Return (X, Y) of the center of cell containing provided text 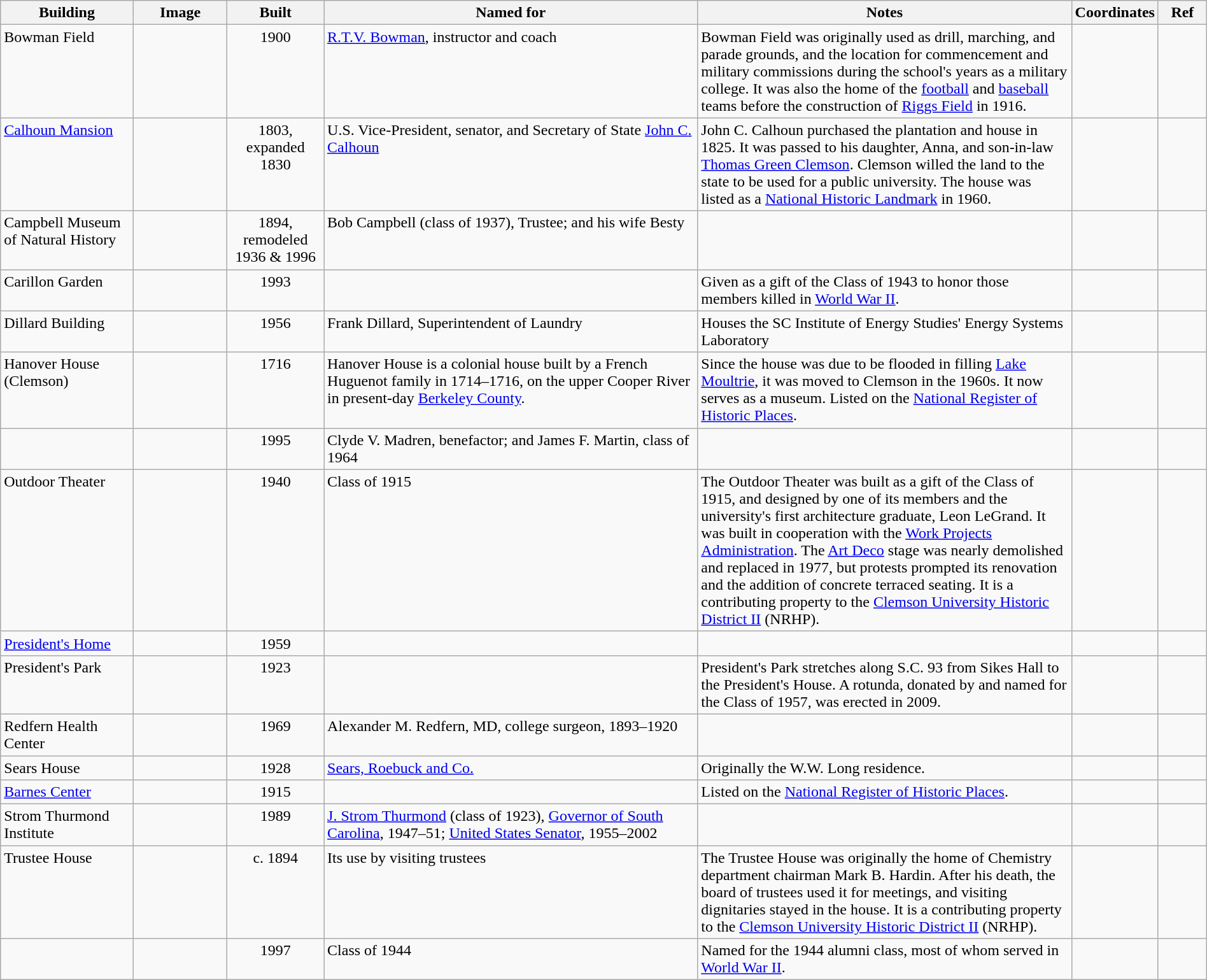
Sears, Roebuck and Co. (511, 767)
Originally the W.W. Long residence. (885, 767)
Named for (511, 13)
R.T.V. Bowman, instructor and coach (511, 71)
Clyde V. Madren, benefactor; and James F. Martin, class of 1964 (511, 448)
Class of 1944 (511, 959)
Outdoor Theater (67, 550)
1716 (276, 390)
c. 1894 (276, 892)
Campbell Museum of Natural History (67, 240)
Hanover House is a colonial house built by a French Huguenot family in 1714–1716, on the upper Cooper River in present-day Berkeley County. (511, 390)
Hanover House (Clemson) (67, 390)
1989 (276, 825)
1928 (276, 767)
1940 (276, 550)
1997 (276, 959)
President's Park (67, 685)
1959 (276, 643)
Class of 1915 (511, 550)
1915 (276, 792)
Barnes Center (67, 792)
Redfern Health Center (67, 735)
1923 (276, 685)
Bowman Field (67, 71)
Calhoun Mansion (67, 164)
J. Strom Thurmond (class of 1923), Governor of South Carolina, 1947–51; United States Senator, 1955–2002 (511, 825)
1993 (276, 290)
Listed on the National Register of Historic Places. (885, 792)
Sears House (67, 767)
Ref (1182, 13)
Coordinates (1115, 13)
Named for the 1944 alumni class, most of whom served in World War II. (885, 959)
1803, expanded 1830 (276, 164)
Image (180, 13)
Building (67, 13)
1900 (276, 71)
Alexander M. Redfern, MD, college surgeon, 1893–1920 (511, 735)
Given as a gift of the Class of 1943 to honor those members killed in World War II. (885, 290)
1894, remodeled 1936 & 1996 (276, 240)
Bob Campbell (class of 1937), Trustee; and his wife Besty (511, 240)
Dillard Building (67, 331)
Built (276, 13)
Frank Dillard, Superintendent of Laundry (511, 331)
President's Home (67, 643)
1956 (276, 331)
Trustee House (67, 892)
1969 (276, 735)
U.S. Vice-President, senator, and Secretary of State John C. Calhoun (511, 164)
1995 (276, 448)
Notes (885, 13)
Its use by visiting trustees (511, 892)
Houses the SC Institute of Energy Studies' Energy Systems Laboratory (885, 331)
Carillon Garden (67, 290)
Strom Thurmond Institute (67, 825)
